Output the [X, Y] coordinate of the center of the cell containing the given text.  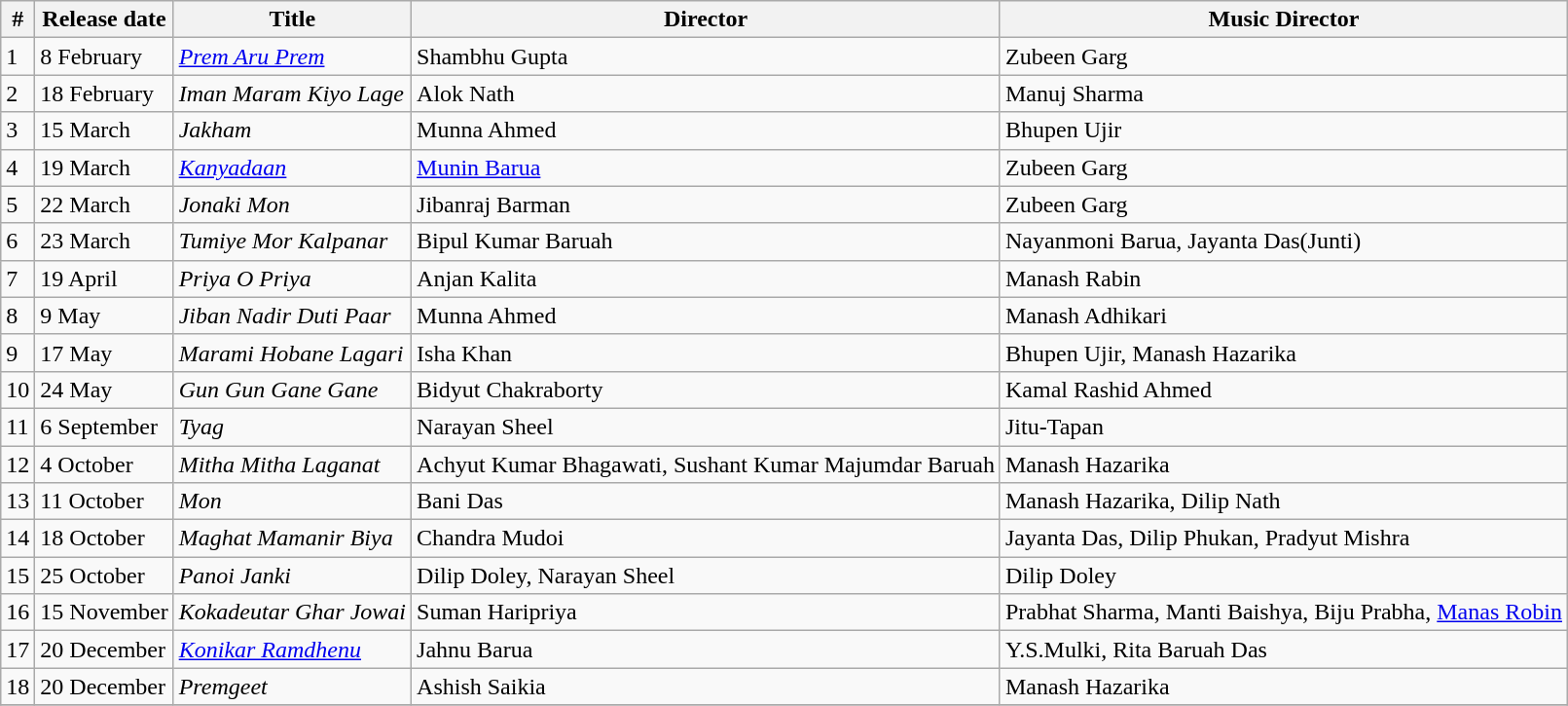
19 April [104, 279]
Jakham [292, 130]
22 March [104, 204]
Bhupen Ujir [1283, 130]
Bhupen Ujir, Manash Hazarika [1283, 353]
Dilip Doley, Narayan Sheel [707, 576]
Jayanta Das, Dilip Phukan, Pradyut Mishra [1283, 539]
4 [18, 167]
8 February [104, 56]
Shambhu Gupta [707, 56]
4 October [104, 464]
Manash Adhikari [1283, 316]
Bani Das [707, 502]
Prabhat Sharma, Manti Baishya, Biju Prabha, Manas Robin [1283, 613]
11 [18, 427]
Iman Maram Kiyo Lage [292, 93]
Ashish Saikia [707, 687]
Dilip Doley [1283, 576]
Jahnu Barua [707, 650]
Jiban Nadir Duti Paar [292, 316]
Release date [104, 19]
Manuj Sharma [1283, 93]
Alok Nath [707, 93]
Munin Barua [707, 167]
Bipul Kumar Baruah [707, 242]
Achyut Kumar Bhagawati, Sushant Kumar Majumdar Baruah [707, 464]
Nayanmoni Barua, Jayanta Das(Junti) [1283, 242]
9 May [104, 316]
17 [18, 650]
6 September [104, 427]
23 March [104, 242]
17 May [104, 353]
Director [707, 19]
3 [18, 130]
Manash Hazarika, Dilip Nath [1283, 502]
Mon [292, 502]
12 [18, 464]
Mitha Mitha Laganat [292, 464]
18 [18, 687]
19 March [104, 167]
Jitu-Tapan [1283, 427]
Konikar Ramdhenu [292, 650]
Title [292, 19]
24 May [104, 390]
15 November [104, 613]
Jonaki Mon [292, 204]
6 [18, 242]
18 February [104, 93]
Chandra Mudoi [707, 539]
Tyag [292, 427]
Premgeet [292, 687]
16 [18, 613]
Suman Haripriya [707, 613]
15 [18, 576]
14 [18, 539]
Tumiye Mor Kalpanar [292, 242]
Anjan Kalita [707, 279]
9 [18, 353]
Marami Hobane Lagari [292, 353]
Kokadeutar Ghar Jowai [292, 613]
5 [18, 204]
Manash Rabin [1283, 279]
15 March [104, 130]
Bidyut Chakraborty [707, 390]
13 [18, 502]
Kamal Rashid Ahmed [1283, 390]
Jibanraj Barman [707, 204]
18 October [104, 539]
Maghat Mamanir Biya [292, 539]
Kanyadaan [292, 167]
8 [18, 316]
Isha Khan [707, 353]
7 [18, 279]
Priya O Priya [292, 279]
Narayan Sheel [707, 427]
11 October [104, 502]
Prem Aru Prem [292, 56]
Gun Gun Gane Gane [292, 390]
Panoi Janki [292, 576]
Music Director [1283, 19]
2 [18, 93]
1 [18, 56]
# [18, 19]
25 October [104, 576]
10 [18, 390]
Y.S.Mulki, Rita Baruah Das [1283, 650]
